Return the (X, Y) coordinate for the center point of the cell that contains the specified text.  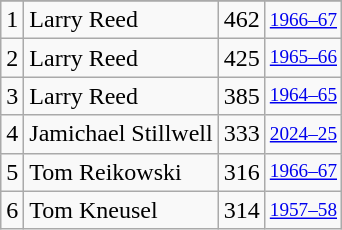
462 (242, 20)
1957–58 (303, 210)
333 (242, 134)
4 (12, 134)
1965–66 (303, 58)
Tom Reikowski (121, 172)
Tom Kneusel (121, 210)
314 (242, 210)
2 (12, 58)
385 (242, 96)
3 (12, 96)
6 (12, 210)
1964–65 (303, 96)
Jamichael Stillwell (121, 134)
1 (12, 20)
425 (242, 58)
5 (12, 172)
316 (242, 172)
2024–25 (303, 134)
